Pinpoint the cell where the given text exists, returning its (X, Y) midpoint coordinate. 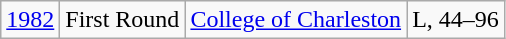
College of Charleston (296, 20)
L, 44–96 (456, 20)
1982 (30, 20)
First Round (122, 20)
